Identify which cell holds the provided text, then report its (x, y) central coordinate. 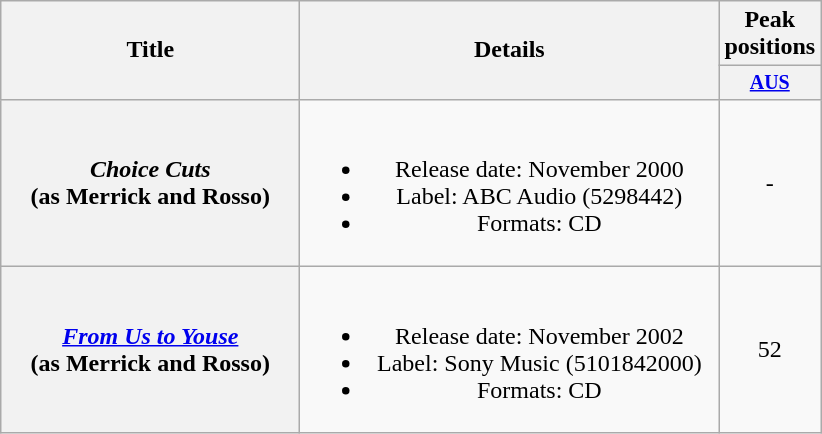
Details (510, 50)
Release date: November 2002Label: Sony Music (5101842000)Formats: CD (510, 350)
Peak positions (770, 34)
Release date: November 2000Label: ABC Audio (5298442)Formats: CD (510, 182)
- (770, 182)
AUS (770, 82)
52 (770, 350)
Choice Cuts (as Merrick and Rosso) (150, 182)
From Us to Youse (as Merrick and Rosso) (150, 350)
Title (150, 50)
